Find where the given text appears and provide that cell's center as (x, y) coordinate. 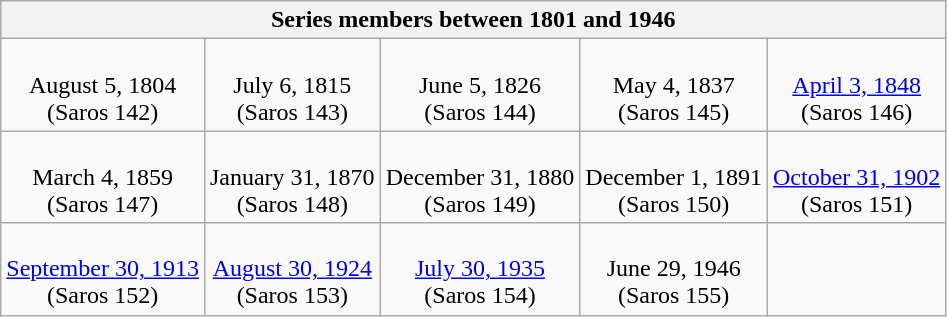
June 5, 1826(Saros 144) (480, 85)
August 30, 1924(Saros 153) (292, 269)
July 30, 1935(Saros 154) (480, 269)
October 31, 1902(Saros 151) (856, 177)
Series members between 1801 and 1946 (474, 20)
August 5, 1804(Saros 142) (103, 85)
December 31, 1880(Saros 149) (480, 177)
January 31, 1870(Saros 148) (292, 177)
April 3, 1848(Saros 146) (856, 85)
March 4, 1859(Saros 147) (103, 177)
July 6, 1815(Saros 143) (292, 85)
June 29, 1946(Saros 155) (674, 269)
September 30, 1913(Saros 152) (103, 269)
December 1, 1891(Saros 150) (674, 177)
May 4, 1837(Saros 145) (674, 85)
